Provide the (X, Y) coordinate of the cell's center where the given text is located.  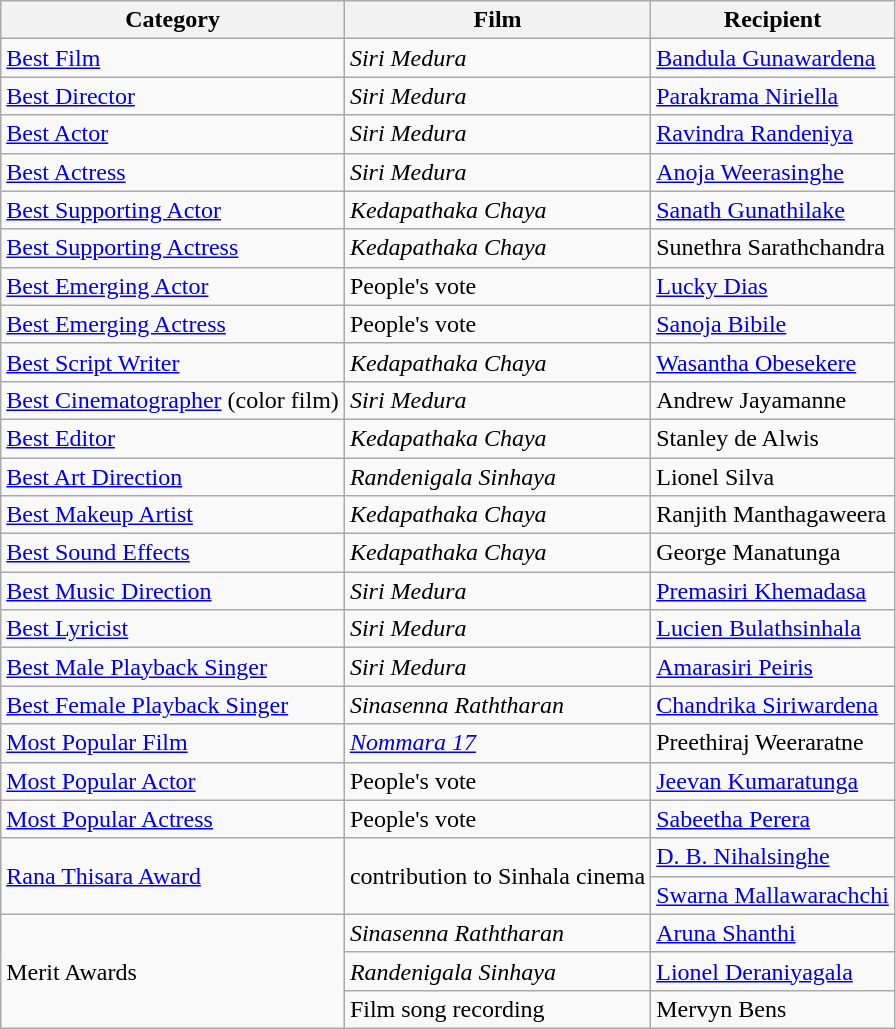
Best Director (173, 96)
Best Female Playback Singer (173, 705)
Best Lyricist (173, 629)
George Manatunga (773, 553)
D. B. Nihalsinghe (773, 857)
Best Supporting Actor (173, 210)
Parakrama Niriella (773, 96)
Best Cinematographer (color film) (173, 400)
Film song recording (497, 1009)
Bandula Gunawardena (773, 58)
Stanley de Alwis (773, 438)
contribution to Sinhala cinema (497, 876)
Best Editor (173, 438)
Premasiri Khemadasa (773, 591)
Rana Thisara Award (173, 876)
Best Supporting Actress (173, 248)
Andrew Jayamanne (773, 400)
Lionel Deraniyagala (773, 971)
Ranjith Manthagaweera (773, 515)
Most Popular Actor (173, 781)
Lucien Bulathsinhala (773, 629)
Nommara 17 (497, 743)
Aruna Shanthi (773, 933)
Amarasiri Peiris (773, 667)
Best Makeup Artist (173, 515)
Most Popular Actress (173, 819)
Anoja Weerasinghe (773, 172)
Lionel Silva (773, 477)
Chandrika Siriwardena (773, 705)
Best Emerging Actor (173, 286)
Preethiraj Weeraratne (773, 743)
Best Male Playback Singer (173, 667)
Best Actress (173, 172)
Best Script Writer (173, 362)
Category (173, 20)
Sanoja Bibile (773, 324)
Merit Awards (173, 971)
Best Film (173, 58)
Sabeetha Perera (773, 819)
Recipient (773, 20)
Best Sound Effects (173, 553)
Film (497, 20)
Sunethra Sarathchandra (773, 248)
Mervyn Bens (773, 1009)
Best Emerging Actress (173, 324)
Jeevan Kumaratunga (773, 781)
Best Actor (173, 134)
Most Popular Film (173, 743)
Ravindra Randeniya (773, 134)
Sanath Gunathilake (773, 210)
Best Music Direction (173, 591)
Swarna Mallawarachchi (773, 895)
Wasantha Obesekere (773, 362)
Lucky Dias (773, 286)
Best Art Direction (173, 477)
